Search for the cell housing the specified text and yield its (X, Y) center coordinate. 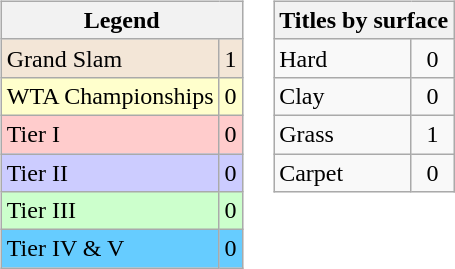
Carpet (343, 173)
Hard (343, 58)
Grand Slam (110, 58)
Grass (343, 134)
Tier I (110, 134)
Tier IV & V (110, 249)
Clay (343, 96)
Legend (122, 20)
Titles by surface (364, 20)
Tier III (110, 211)
Tier II (110, 173)
WTA Championships (110, 96)
